Find where the given text appears and provide that cell's center as [x, y] coordinate. 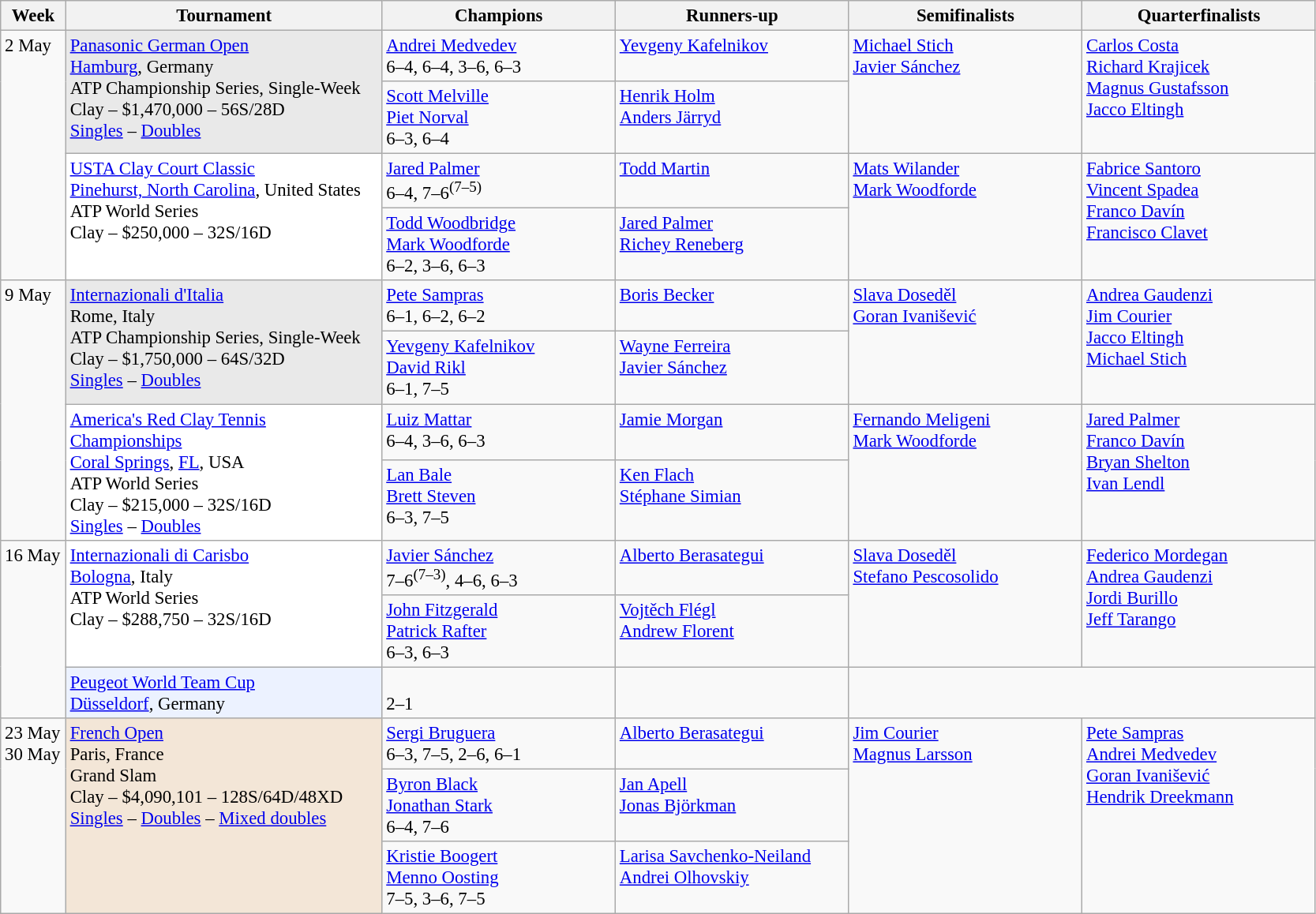
Runners-up [733, 16]
Sergi Bruguera6–3, 7–5, 2–6, 6–1 [499, 744]
Champions [499, 16]
Jared Palmer 6–4, 7–6(7–5) [499, 182]
Jan Apell Jonas Björkman [733, 805]
Todd Woodbridge Mark Woodforde 6–2, 3–6, 6–3 [499, 245]
Byron Black Jonathan Stark 6–4, 7–6 [499, 805]
America's Red Clay Tennis Championships Coral Springs, FL, USAATP World SeriesClay – $215,000 – 32S/16D Singles – Doubles [224, 472]
2–1 [499, 693]
Todd Martin [733, 182]
Internazionali di Carisbo Bologna, ItalyATP World SeriesClay – $288,750 – 32S/16D [224, 603]
USTA Clay Court Classic Pinehurst, North Carolina, United StatesATP World SeriesClay – $250,000 – 32S/16D [224, 218]
Panasonic German OpenHamburg, GermanyATP Championship Series, Single-WeekClay – $1,470,000 – 56S/28D Singles – Doubles [224, 92]
Michael Stich Javier Sánchez [965, 92]
23 May30 May [33, 816]
Fabrice Santoro Vincent Spadea Franco Davín Francisco Clavet [1199, 218]
Quarterfinalists [1199, 16]
Yevgeny Kafelnikov David Rikl 6–1, 7–5 [499, 368]
Javier Sánchez 7–6(7–3), 4–6, 6–3 [499, 567]
Henrik Holm Anders Järryd [733, 118]
Slava Doseděl Goran Ivanišević [965, 343]
Luiz Mattar 6–4, 3–6, 6–3 [499, 433]
Wayne Ferreira Javier Sánchez [733, 368]
Lan Bale Brett Steven 6–3, 7–5 [499, 500]
Andrea Gaudenzi Jim Courier Jacco Eltingh Michael Stich [1199, 343]
9 May [33, 410]
Boris Becker [733, 306]
Slava Doseděl Stefano Pescosolido [965, 603]
Pete Sampras 6–1, 6–2, 6–2 [499, 306]
Fernando Meligeni Mark Woodforde [965, 472]
2 May [33, 156]
Yevgeny Kafelnikov [733, 57]
Federico Mordegan Andrea Gaudenzi Jordi Burillo Jeff Tarango [1199, 603]
French Open Paris, FranceGrand SlamClay – $4,090,101 – 128S/64D/48XD Singles – Doubles – Mixed doubles [224, 816]
Peugeot World Team Cup Düsseldorf, Germany [224, 693]
Week [33, 16]
Vojtěch Flégl Andrew Florent [733, 631]
Pete Sampras Andrei Medvedev Goran Ivanišević Hendrik Dreekmann [1199, 816]
Carlos Costa Richard Krajicek Magnus Gustafsson Jacco Eltingh [1199, 92]
Kristie Boogert Menno Oosting 7–5, 3–6, 7–5 [499, 878]
Semifinalists [965, 16]
Jared Palmer Richey Reneberg [733, 245]
Tournament [224, 16]
John Fitzgerald Patrick Rafter 6–3, 6–3 [499, 631]
Andrei Medvedev 6–4, 6–4, 3–6, 6–3 [499, 57]
Jamie Morgan [733, 433]
Scott Melville Piet Norval 6–3, 6–4 [499, 118]
Ken Flach Stéphane Simian [733, 500]
Jim Courier Magnus Larsson [965, 816]
16 May [33, 628]
Larisa Savchenko-Neiland Andrei Olhovskiy [733, 878]
Internazionali d'Italia Rome, ItalyATP Championship Series, Single-WeekClay – $1,750,000 – 64S/32D Singles – Doubles [224, 343]
Mats Wilander Mark Woodforde [965, 218]
Jared Palmer Franco Davín Bryan Shelton Ivan Lendl [1199, 472]
